Return (x, y) of the center of cell containing provided text 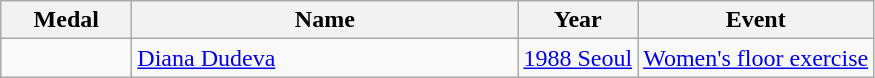
Name (325, 20)
Women's floor exercise (756, 58)
Event (756, 20)
Year (578, 20)
Medal (66, 20)
Diana Dudeva (325, 58)
1988 Seoul (578, 58)
